Provide the (X, Y) coordinate of the cell's center where the given text is located.  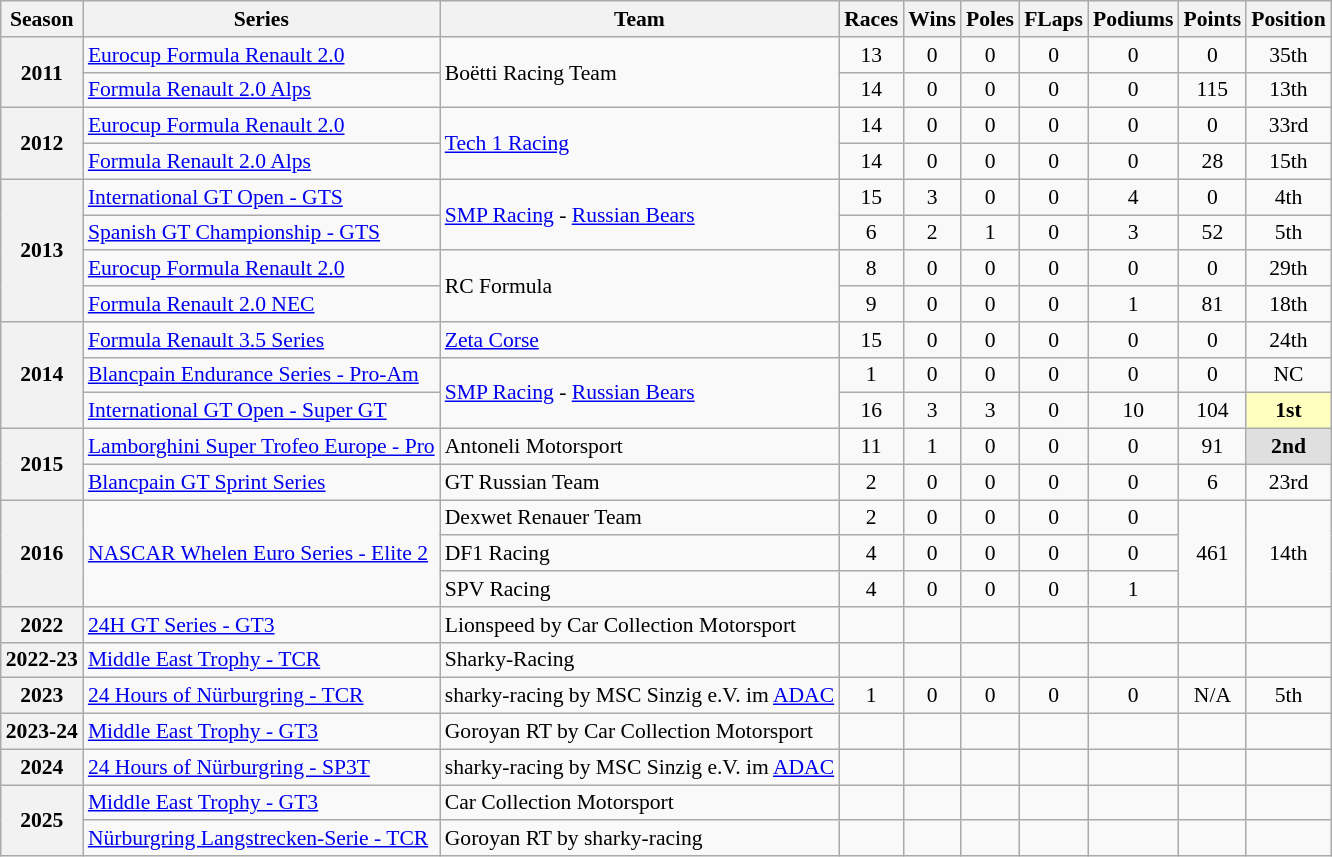
Goroyan RT by Car Collection Motorsport (640, 732)
23rd (1288, 482)
10 (1134, 411)
2013 (42, 250)
29th (1288, 269)
NASCAR Whelen Euro Series - Elite 2 (262, 554)
Car Collection Motorsport (640, 803)
Series (262, 19)
Goroyan RT by sharky-racing (640, 839)
Zeta Corse (640, 340)
8 (871, 269)
Lionspeed by Car Collection Motorsport (640, 625)
24 Hours of Nürburgring - TCR (262, 696)
Poles (990, 19)
2014 (42, 376)
Points (1213, 19)
Dexwet Renauer Team (640, 518)
13th (1288, 90)
Blancpain Endurance Series - Pro-Am (262, 375)
RC Formula (640, 286)
24H GT Series - GT3 (262, 625)
International GT Open - Super GT (262, 411)
Formula Renault 3.5 Series (262, 340)
81 (1213, 304)
Wins (932, 19)
35th (1288, 55)
International GT Open - GTS (262, 197)
2022-23 (42, 660)
Team (640, 19)
18th (1288, 304)
2022 (42, 625)
14th (1288, 554)
Sharky-Racing (640, 660)
91 (1213, 447)
2015 (42, 464)
Antoneli Motorsport (640, 447)
Tech 1 Racing (640, 144)
2011 (42, 72)
16 (871, 411)
24th (1288, 340)
DF1 Racing (640, 554)
11 (871, 447)
115 (1213, 90)
Blancpain GT Sprint Series (262, 482)
FLaps (1054, 19)
33rd (1288, 126)
15th (1288, 162)
2023 (42, 696)
Nürburgring Langstrecken-Serie - TCR (262, 839)
Podiums (1134, 19)
NC (1288, 375)
461 (1213, 554)
28 (1213, 162)
2025 (42, 820)
Lamborghini Super Trofeo Europe - Pro (262, 447)
Formula Renault 2.0 NEC (262, 304)
2012 (42, 144)
104 (1213, 411)
2024 (42, 767)
13 (871, 55)
2023-24 (42, 732)
Middle East Trophy - TCR (262, 660)
SPV Racing (640, 589)
2nd (1288, 447)
Season (42, 19)
9 (871, 304)
52 (1213, 233)
Position (1288, 19)
N/A (1213, 696)
Boëtti Racing Team (640, 72)
1st (1288, 411)
24 Hours of Nürburgring - SP3T (262, 767)
2016 (42, 554)
4th (1288, 197)
Races (871, 19)
Spanish GT Championship - GTS (262, 233)
GT Russian Team (640, 482)
